For the text-containing cell, return its midpoint in (x, y) coordinate format. 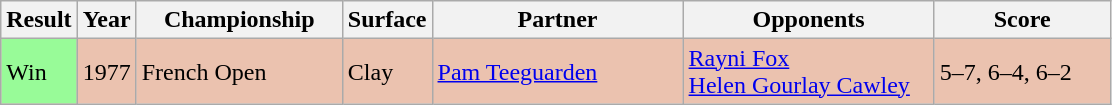
Surface (387, 20)
Pam Teeguarden (558, 72)
Year (106, 20)
5–7, 6–4, 6–2 (1022, 72)
1977 (106, 72)
Win (39, 72)
Rayni Fox Helen Gourlay Cawley (808, 72)
Clay (387, 72)
French Open (239, 72)
Score (1022, 20)
Partner (558, 20)
Result (39, 20)
Opponents (808, 20)
Championship (239, 20)
